Determine the [x, y] coordinate at the center of the cell enclosing the given text.  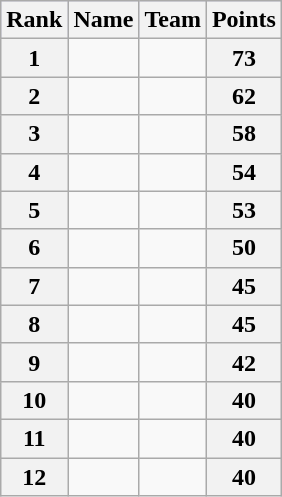
58 [244, 134]
6 [34, 248]
7 [34, 286]
12 [34, 477]
53 [244, 210]
8 [34, 324]
50 [244, 248]
54 [244, 172]
4 [34, 172]
10 [34, 400]
Rank [34, 20]
2 [34, 96]
Team [173, 20]
5 [34, 210]
11 [34, 438]
Points [244, 20]
73 [244, 58]
Name [104, 20]
9 [34, 362]
3 [34, 134]
62 [244, 96]
42 [244, 362]
1 [34, 58]
